Locate the cell with the specified text and output its (X, Y) center coordinate. 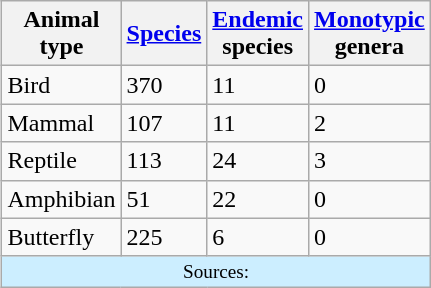
Butterfly (62, 237)
Endemicspecies (258, 34)
Bird (62, 85)
Reptile (62, 161)
22 (258, 199)
2 (370, 123)
51 (164, 199)
107 (164, 123)
Mammal (62, 123)
24 (258, 161)
Species (164, 34)
Monotypicgenera (370, 34)
225 (164, 237)
370 (164, 85)
6 (258, 237)
3 (370, 161)
Amphibian (62, 199)
113 (164, 161)
Sources: (216, 272)
Animaltype (62, 34)
